Pinpoint the cell where the given text exists, returning its (x, y) midpoint coordinate. 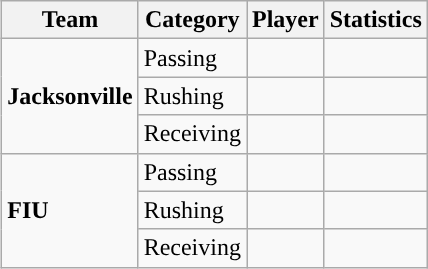
Statistics (376, 20)
Category (192, 20)
Player (285, 20)
FIU (70, 210)
Team (70, 20)
Jacksonville (70, 96)
